Extract the (x, y) coordinate from the center of the cell holding the provided text.  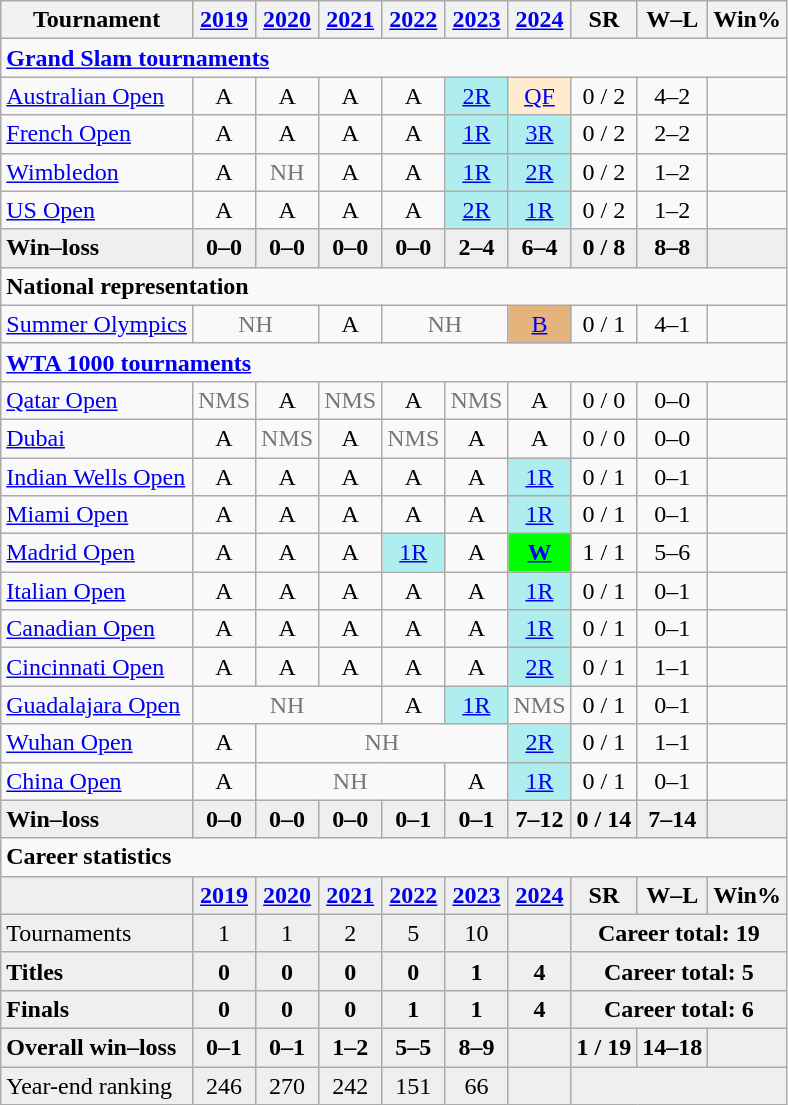
7–12 (540, 819)
Wuhan Open (97, 743)
Indian Wells Open (97, 477)
Wimbledon (97, 172)
4–1 (672, 324)
Finals (97, 1009)
6–4 (540, 248)
5–6 (672, 553)
China Open (97, 781)
Overall win–loss (97, 1047)
0 / 8 (604, 248)
Grand Slam tournaments (394, 58)
QF (540, 96)
8–9 (476, 1047)
242 (350, 1085)
8–8 (672, 248)
Career statistics (394, 857)
10 (476, 933)
2–4 (476, 248)
Career total: 19 (678, 933)
Year-end ranking (97, 1085)
14–18 (672, 1047)
National representation (394, 286)
US Open (97, 210)
1 / 19 (604, 1047)
Career total: 5 (678, 971)
Cincinnati Open (97, 667)
Tournament (97, 20)
Madrid Open (97, 553)
3R (540, 134)
5 (414, 933)
7–14 (672, 819)
66 (476, 1085)
Australian Open (97, 96)
W (540, 553)
Career total: 6 (678, 1009)
2 (350, 933)
WTA 1000 tournaments (394, 362)
Guadalajara Open (97, 705)
Dubai (97, 438)
246 (224, 1085)
Tournaments (97, 933)
French Open (97, 134)
151 (414, 1085)
5–5 (414, 1047)
Titles (97, 971)
Summer Olympics (97, 324)
Italian Open (97, 591)
Miami Open (97, 515)
Qatar Open (97, 400)
1 / 1 (604, 553)
B (540, 324)
270 (288, 1085)
Canadian Open (97, 629)
2–2 (672, 134)
4–2 (672, 96)
0 / 14 (604, 819)
